Provide the (X, Y) coordinate of the cell's center where the given text is located.  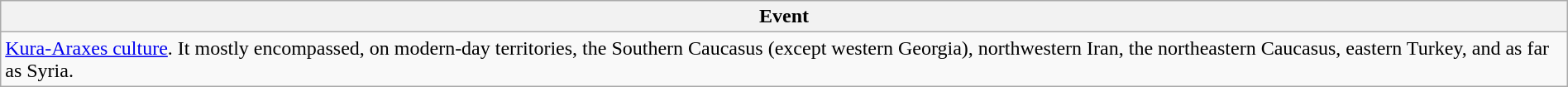
Event (784, 17)
